Determine the (x, y) coordinate at the center of the cell enclosing the given text.  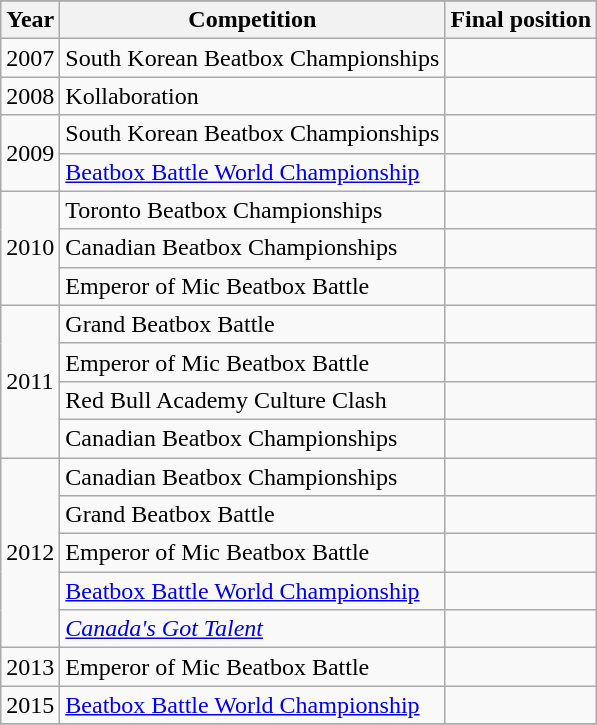
2008 (30, 96)
2010 (30, 248)
Canada's Got Talent (252, 629)
Competition (252, 20)
2011 (30, 381)
Year (30, 20)
2007 (30, 58)
Final position (521, 20)
2012 (30, 553)
2015 (30, 705)
Red Bull Academy Culture Clash (252, 400)
Kollaboration (252, 96)
2013 (30, 667)
Toronto Beatbox Championships (252, 210)
2009 (30, 153)
